Provide the [x, y] coordinate of the cell's center where the given text is located.  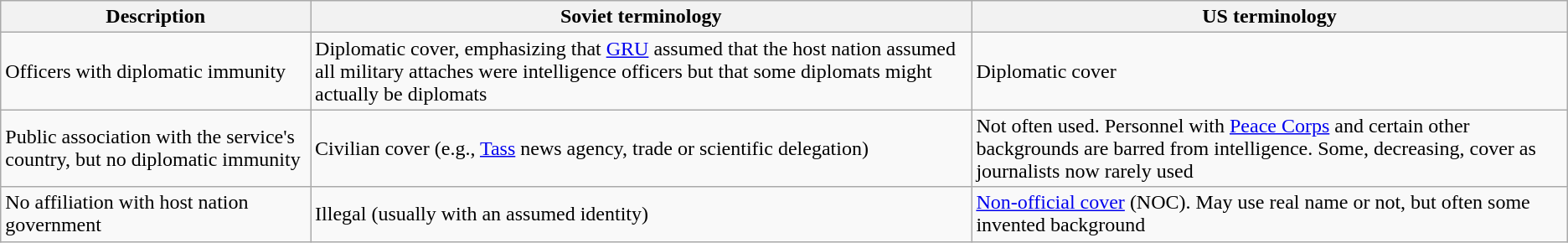
Non-official cover (NOC). May use real name or not, but often some invented background [1270, 215]
Description [156, 17]
Diplomatic cover [1270, 71]
Officers with diplomatic immunity [156, 71]
Public association with the service's country, but no diplomatic immunity [156, 148]
US terminology [1270, 17]
Illegal (usually with an assumed identity) [642, 215]
Soviet terminology [642, 17]
No affiliation with host nation government [156, 215]
Civilian cover (e.g., Tass news agency, trade or scientific delegation) [642, 148]
